Pinpoint the cell where the given text exists, returning its [X, Y] midpoint coordinate. 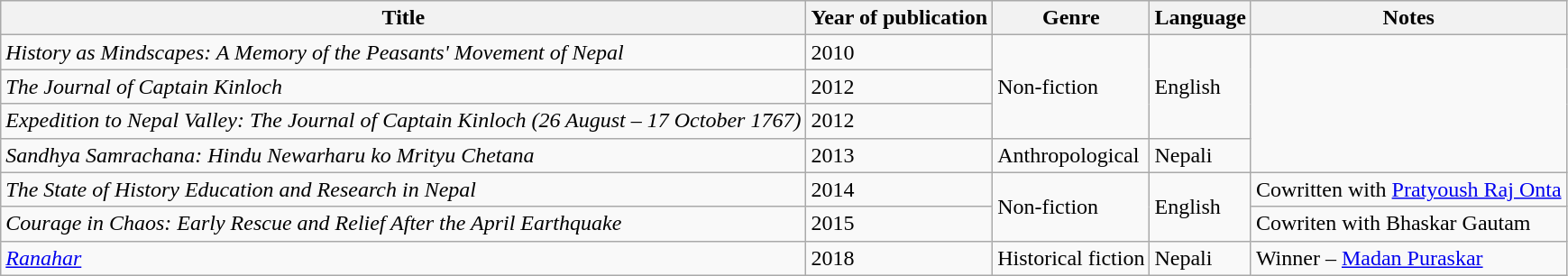
2013 [900, 155]
The State of History Education and Research in Nepal [404, 189]
Winner – Madan Puraskar [1408, 258]
Courage in Chaos: Early Rescue and Relief After the April Earthquake [404, 224]
The Journal of Captain Kinloch [404, 87]
Ranahar [404, 258]
2014 [900, 189]
Anthropological [1071, 155]
Year of publication [900, 18]
Cowriten with Bhaskar Gautam [1408, 224]
Cowritten with Pratyoush Raj Onta [1408, 189]
2015 [900, 224]
Title [404, 18]
History as Mindscapes: A Memory of the Peasants' Movement of Nepal [404, 52]
Genre [1071, 18]
Historical fiction [1071, 258]
Language [1200, 18]
Expedition to Nepal Valley: The Journal of Captain Kinloch (26 August – 17 October 1767) [404, 121]
Sandhya Samrachana: Hindu Newarharu ko Mrityu Chetana [404, 155]
Notes [1408, 18]
2018 [900, 258]
2010 [900, 52]
